Scan for the cell matching the given text and deliver its [x, y] coordinate at center. 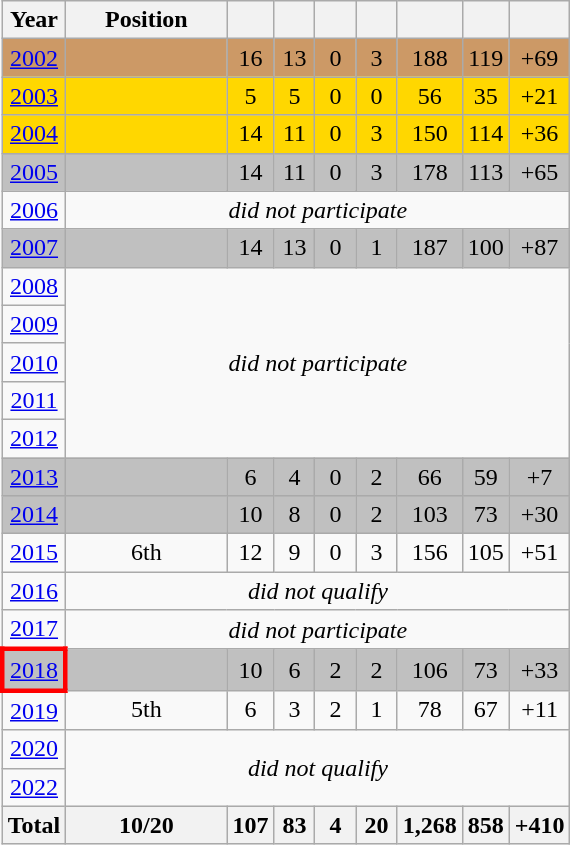
+21 [540, 96]
105 [486, 553]
2019 [34, 710]
2009 [34, 324]
2010 [34, 362]
12 [250, 553]
56 [430, 96]
2020 [34, 749]
2014 [34, 515]
66 [430, 477]
2002 [34, 58]
+69 [540, 58]
178 [430, 172]
119 [486, 58]
Year [34, 20]
2015 [34, 553]
+410 [540, 825]
59 [486, 477]
35 [486, 96]
2017 [34, 630]
78 [430, 710]
20 [376, 825]
+87 [540, 248]
+11 [540, 710]
+30 [540, 515]
+33 [540, 670]
858 [486, 825]
2003 [34, 96]
2011 [34, 400]
Total [34, 825]
10/20 [146, 825]
+51 [540, 553]
9 [294, 553]
100 [486, 248]
1,268 [430, 825]
+36 [540, 134]
+65 [540, 172]
67 [486, 710]
5th [146, 710]
2013 [34, 477]
2007 [34, 248]
Position [146, 20]
2022 [34, 787]
156 [430, 553]
+7 [540, 477]
114 [486, 134]
188 [430, 58]
187 [430, 248]
2005 [34, 172]
106 [430, 670]
8 [294, 515]
103 [430, 515]
16 [250, 58]
107 [250, 825]
2016 [34, 591]
2006 [34, 210]
2018 [34, 670]
2012 [34, 438]
2008 [34, 286]
6th [146, 553]
150 [430, 134]
2004 [34, 134]
113 [486, 172]
83 [294, 825]
